From the cell containing the given text, extract its center point as [X, Y] coordinate. 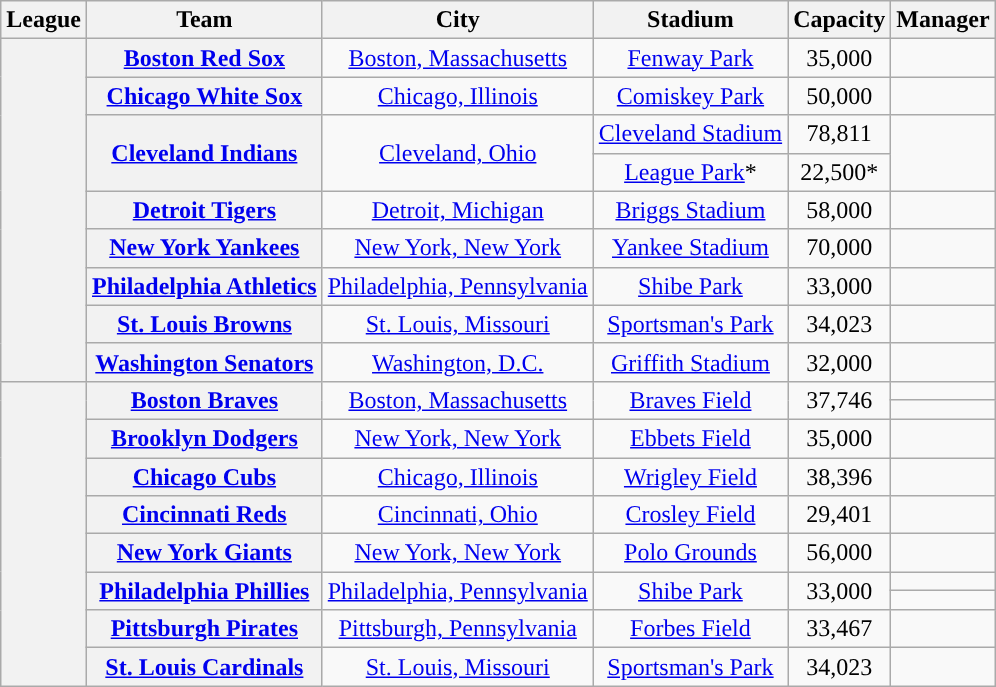
Crosley Field [690, 515]
Washington, D.C. [458, 362]
Philadelphia Phillies [204, 591]
Chicago Cubs [204, 477]
Forbes Field [690, 629]
Briggs Stadium [690, 210]
Capacity [840, 20]
Manager [943, 20]
Pittsburgh, Pennsylvania [458, 629]
58,000 [840, 210]
Cleveland, Ohio [458, 153]
38,396 [840, 477]
Cincinnati, Ohio [458, 515]
22,500* [840, 172]
League [44, 20]
Detroit, Michigan [458, 210]
City [458, 20]
Pittsburgh Pirates [204, 629]
St. Louis Browns [204, 324]
Polo Grounds [690, 553]
Cleveland Stadium [690, 134]
Ebbets Field [690, 438]
70,000 [840, 248]
Wrigley Field [690, 477]
Brooklyn Dodgers [204, 438]
Fenway Park [690, 58]
Cleveland Indians [204, 153]
Washington Senators [204, 362]
Griffith Stadium [690, 362]
Yankee Stadium [690, 248]
50,000 [840, 96]
Braves Field [690, 400]
New York Giants [204, 553]
32,000 [840, 362]
Detroit Tigers [204, 210]
37,746 [840, 400]
78,811 [840, 134]
New York Yankees [204, 248]
29,401 [840, 515]
Comiskey Park [690, 96]
Chicago White Sox [204, 96]
56,000 [840, 553]
Cincinnati Reds [204, 515]
Team [204, 20]
Boston Red Sox [204, 58]
Stadium [690, 20]
St. Louis Cardinals [204, 667]
33,467 [840, 629]
League Park* [690, 172]
Boston Braves [204, 400]
Philadelphia Athletics [204, 286]
